For the text-containing cell, return its midpoint in [X, Y] coordinate format. 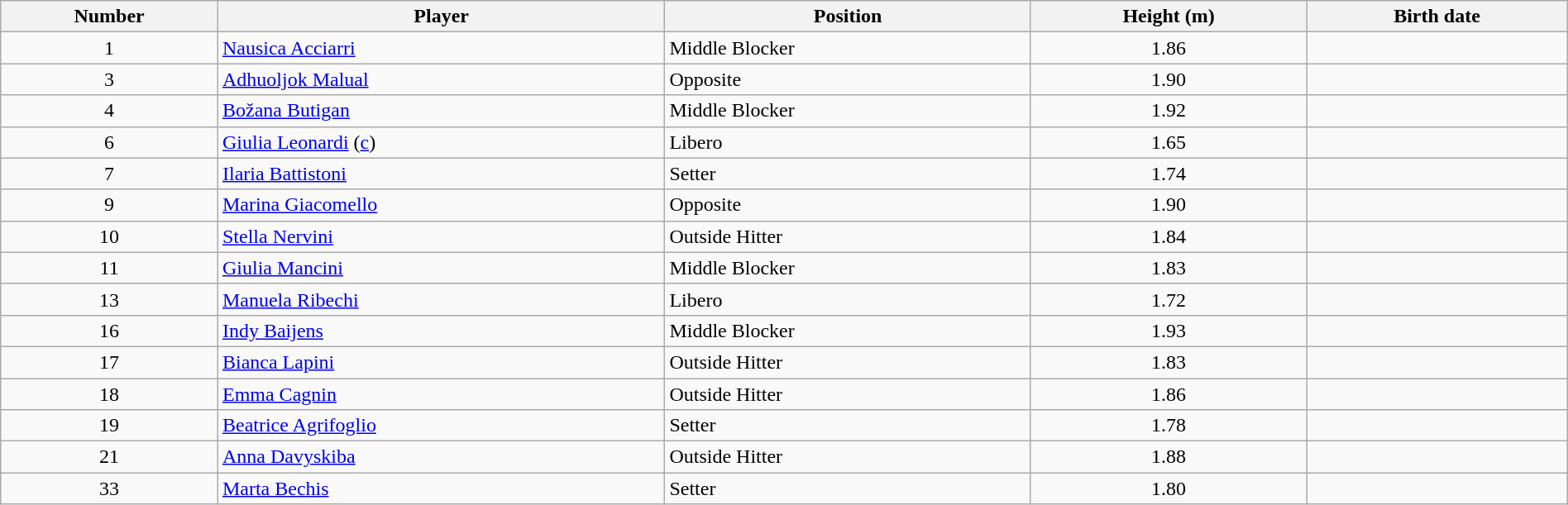
Bianca Lapini [441, 362]
Birth date [1437, 17]
Ilaria Battistoni [441, 174]
1.65 [1168, 142]
13 [109, 299]
Height (m) [1168, 17]
Emma Cagnin [441, 394]
4 [109, 111]
1.92 [1168, 111]
7 [109, 174]
16 [109, 331]
Nausica Acciarri [441, 48]
33 [109, 488]
1 [109, 48]
Anna Davyskiba [441, 457]
Marina Giacomello [441, 205]
Giulia Mancini [441, 268]
Player [441, 17]
19 [109, 426]
Number [109, 17]
18 [109, 394]
Beatrice Agrifoglio [441, 426]
1.78 [1168, 426]
1.80 [1168, 488]
6 [109, 142]
Giulia Leonardi (c) [441, 142]
1.93 [1168, 331]
9 [109, 205]
3 [109, 79]
21 [109, 457]
1.88 [1168, 457]
Marta Bechis [441, 488]
1.74 [1168, 174]
Manuela Ribechi [441, 299]
1.84 [1168, 236]
Position [848, 17]
10 [109, 236]
Adhuoljok Malual [441, 79]
Indy Baijens [441, 331]
Stella Nervini [441, 236]
11 [109, 268]
Božana Butigan [441, 111]
1.72 [1168, 299]
17 [109, 362]
